From the cell containing the given text, extract its center point as [X, Y] coordinate. 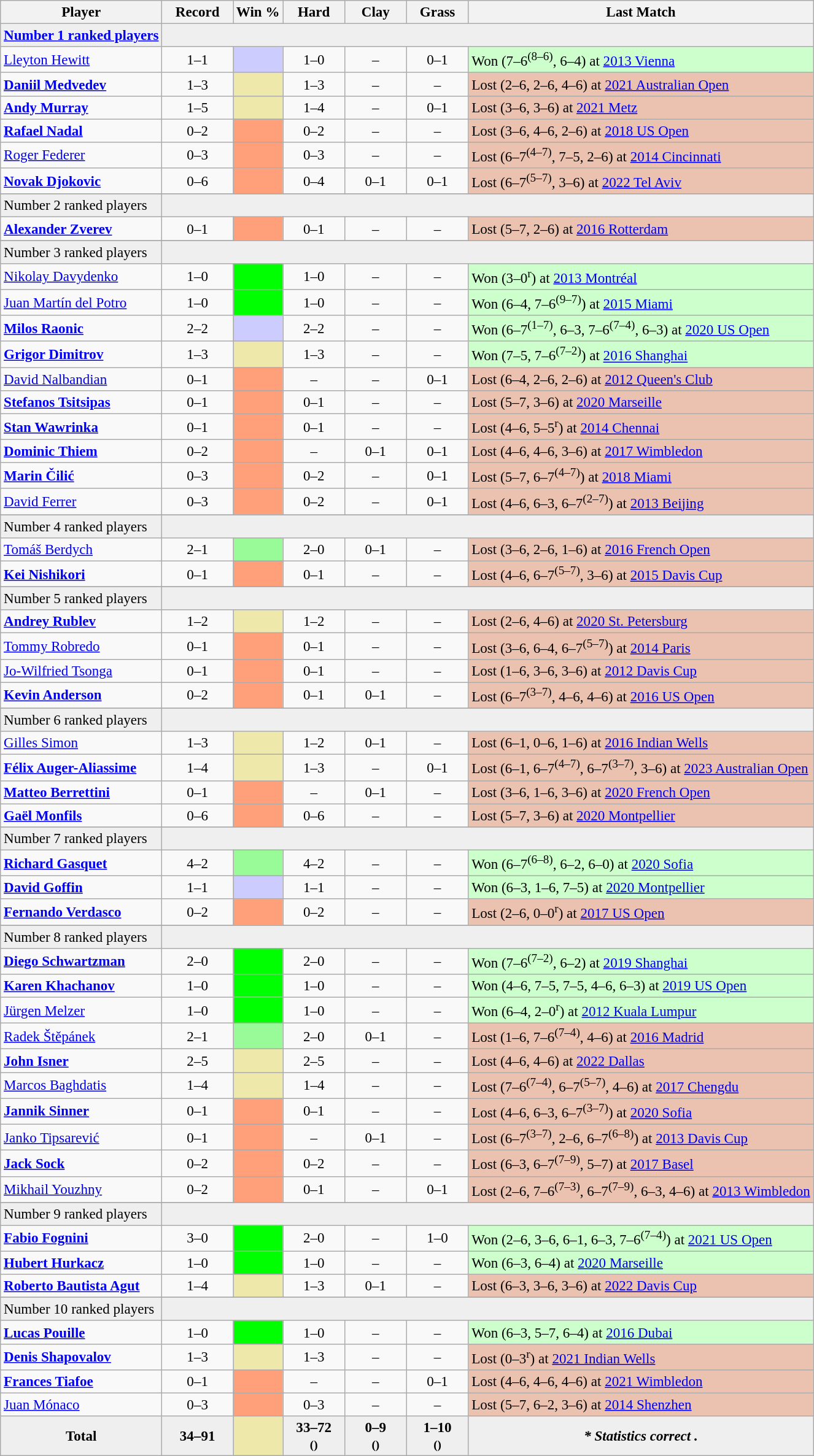
Lost (2–6, 7–6(7–3), 6–7(7–9), 6–3, 4–6) at 2013 Wimbledon [641, 1189]
Lost (3–6, 2–6, 1–6) at 2016 French Open [641, 550]
Grass [437, 12]
Diego Schwartzman [81, 961]
Roger Federer [81, 155]
Lost (3–6, 3–6) at 2021 Metz [641, 108]
Andrey Rublev [81, 622]
Lost (5–7, 3–6) at 2020 Montpellier [641, 815]
Jürgen Melzer [81, 1011]
0–9 () [376, 1436]
Gilles Simon [81, 743]
Marcos Baghdatis [81, 1085]
Won (2–6, 3–6, 6–1, 6–3, 7–6(7–4)) at 2021 US Open [641, 1238]
David Ferrer [81, 502]
Won (3–0r) at 2013 Montréal [641, 277]
Lost (6–1, 6–7(4–7), 6–7(3–7), 3–6) at 2023 Australian Open [641, 768]
Lost (5–7, 6–7(4–7)) at 2018 Miami [641, 476]
Lucas Pouille [81, 1333]
Lost (7–6(7–4), 6–7(5–7), 4–6) at 2017 Chengdu [641, 1085]
Clay [376, 12]
Jannik Sinner [81, 1111]
Roberto Bautista Agut [81, 1286]
Won (7–6(8–6), 6–4) at 2013 Vienna [641, 60]
* Statistics correct . [641, 1436]
Lost (3–6, 6–4, 6–7(5–7)) at 2014 Paris [641, 646]
Juan Mónaco [81, 1405]
Lost (2–6, 4–6) at 2020 St. Petersburg [641, 622]
Lost (5–7, 6–2, 3–6) at 2014 Shenzhen [641, 1405]
Tomáš Berdych [81, 550]
Win % [258, 12]
Grigor Dimitrov [81, 355]
Lost (4–6, 4–6, 3–6) at 2017 Wimbledon [641, 452]
Won (6–4, 7–6(9–7)) at 2015 Miami [641, 302]
34–91 [198, 1436]
Won (6–7(6–8), 6–2, 6–0) at 2020 Sofia [641, 863]
Lost (6–7(5–7), 3–6) at 2022 Tel Aviv [641, 181]
3–0 [198, 1238]
Kevin Anderson [81, 695]
Lost (4–6, 6–7(5–7), 3–6) at 2015 Davis Cup [641, 574]
Stan Wawrinka [81, 426]
Lost (3–6, 4–6, 2–6) at 2018 US Open [641, 131]
Lost (4–6, 4–6, 4–6) at 2021 Wimbledon [641, 1382]
Fabio Fognini [81, 1238]
Mikhail Youzhny [81, 1189]
Lost (4–6, 6–3, 6–7(2–7)) at 2013 Beijing [641, 502]
0–4 [314, 181]
Lost (6–7(4–7), 7–5, 2–6) at 2014 Cincinnati [641, 155]
John Isner [81, 1061]
Novak Djokovic [81, 181]
Total [81, 1436]
Lost (1–6, 7–6(7–4), 4–6) at 2016 Madrid [641, 1036]
Marin Čilić [81, 476]
Milos Raonic [81, 328]
Jack Sock [81, 1163]
David Goffin [81, 888]
Denis Shapovalov [81, 1357]
David Nalbandian [81, 379]
Lost (6–4, 2–6, 2–6) at 2012 Queen's Club [641, 379]
Hard [314, 12]
Won (6–3, 6–4) at 2020 Marseille [641, 1263]
Lost (6–3, 3–6, 3–6) at 2022 Davis Cup [641, 1286]
Andy Murray [81, 108]
1–5 [198, 108]
Number 2 ranked players [81, 206]
Won (7–5, 7–6(7–2)) at 2016 Shanghai [641, 355]
Number 5 ranked players [81, 599]
Won (7–6(7–2), 6–2) at 2019 Shanghai [641, 961]
Kei Nishikori [81, 574]
Karen Khachanov [81, 986]
Stefanos Tsitsipas [81, 403]
Number 3 ranked players [81, 252]
Nikolay Davydenko [81, 277]
Lost (5–7, 3–6) at 2020 Marseille [641, 403]
Lleyton Hewitt [81, 60]
Number 6 ranked players [81, 720]
Record [198, 12]
Daniil Medvedev [81, 85]
Hubert Hurkacz [81, 1263]
Lost (4–6, 4–6) at 2022 Dallas [641, 1061]
Fernando Verdasco [81, 912]
Rafael Nadal [81, 131]
Number 10 ranked players [81, 1309]
Gaël Monfils [81, 815]
Won (6–4, 2–0r) at 2012 Kuala Lumpur [641, 1011]
Alexander Zverev [81, 229]
Player [81, 12]
Number 8 ranked players [81, 937]
Lost (5–7, 2–6) at 2016 Rotterdam [641, 229]
33–72 () [314, 1436]
Lost (0–3r) at 2021 Indian Wells [641, 1357]
Lost (6–3, 6–7(7–9), 5–7) at 2017 Basel [641, 1163]
Last Match [641, 12]
Lost (4–6, 6–3, 6–7(3–7)) at 2020 Sofia [641, 1111]
Dominic Thiem [81, 452]
Won (6–7(1–7), 6–3, 7–6(7–4), 6–3) at 2020 US Open [641, 328]
Lost (6–1, 0–6, 1–6) at 2016 Indian Wells [641, 743]
Frances Tiafoe [81, 1382]
Lost (6–7(3–7), 4–6, 4–6) at 2016 US Open [641, 695]
Radek Štěpánek [81, 1036]
Tommy Robredo [81, 646]
Won (4–6, 7–5, 7–5, 4–6, 6–3) at 2019 US Open [641, 986]
Won (6–3, 1–6, 7–5) at 2020 Montpellier [641, 888]
Janko Tipsarević [81, 1138]
Number 9 ranked players [81, 1214]
Won (6–3, 5–7, 6–4) at 2016 Dubai [641, 1333]
Number 1 ranked players [81, 36]
Lost (1–6, 3–6, 3–6) at 2012 Davis Cup [641, 671]
Juan Martín del Potro [81, 302]
Lost (4–6, 5–5r) at 2014 Chennai [641, 426]
Number 7 ranked players [81, 839]
Lost (2–6, 2–6, 4–6) at 2021 Australian Open [641, 85]
Lost (2–6, 0–0r) at 2017 US Open [641, 912]
1–10 () [437, 1436]
Number 4 ranked players [81, 526]
Richard Gasquet [81, 863]
Lost (6–7(3–7), 2–6, 6–7(6–8)) at 2013 Davis Cup [641, 1138]
Félix Auger-Aliassime [81, 768]
Matteo Berrettini [81, 792]
Jo-Wilfried Tsonga [81, 671]
Lost (3–6, 1–6, 3–6) at 2020 French Open [641, 792]
